Extract the (X, Y) coordinate from the center of the cell holding the provided text.  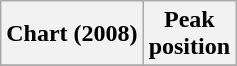
Chart (2008) (72, 34)
Peakposition (189, 34)
